Return [x, y] of the center of cell containing provided text 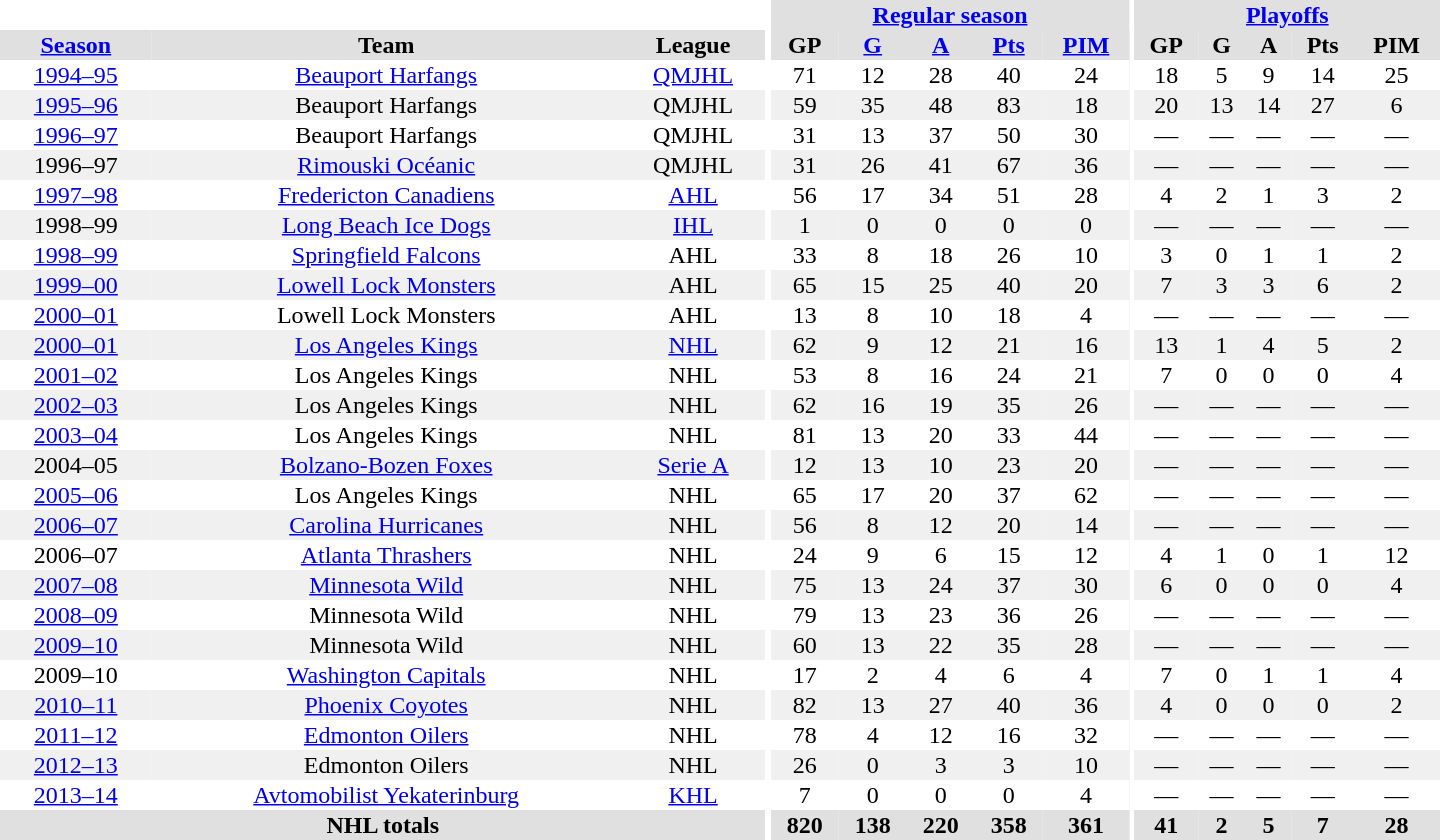
1997–98 [76, 195]
Regular season [950, 15]
358 [1009, 825]
78 [805, 735]
Phoenix Coyotes [386, 705]
50 [1009, 135]
22 [941, 645]
Rimouski Océanic [386, 165]
361 [1086, 825]
1995–96 [76, 105]
79 [805, 615]
IHL [694, 225]
82 [805, 705]
Atlanta Thrashers [386, 555]
820 [805, 825]
34 [941, 195]
138 [873, 825]
Team [386, 45]
83 [1009, 105]
32 [1086, 735]
67 [1009, 165]
KHL [694, 795]
19 [941, 405]
220 [941, 825]
2008–09 [76, 615]
Avtomobilist Yekaterinburg [386, 795]
2002–03 [76, 405]
44 [1086, 435]
53 [805, 375]
Serie A [694, 465]
Long Beach Ice Dogs [386, 225]
60 [805, 645]
1994–95 [76, 75]
2007–08 [76, 585]
75 [805, 585]
2013–14 [76, 795]
2005–06 [76, 495]
Washington Capitals [386, 675]
Season [76, 45]
Fredericton Canadiens [386, 195]
Bolzano-Bozen Foxes [386, 465]
2001–02 [76, 375]
81 [805, 435]
1999–00 [76, 285]
71 [805, 75]
Springfield Falcons [386, 255]
2010–11 [76, 705]
NHL totals [382, 825]
2011–12 [76, 735]
League [694, 45]
51 [1009, 195]
2012–13 [76, 765]
Carolina Hurricanes [386, 525]
48 [941, 105]
2004–05 [76, 465]
Playoffs [1288, 15]
59 [805, 105]
2003–04 [76, 435]
